Capture the cell that displays the provided text and extract its [x, y] central coordinate. 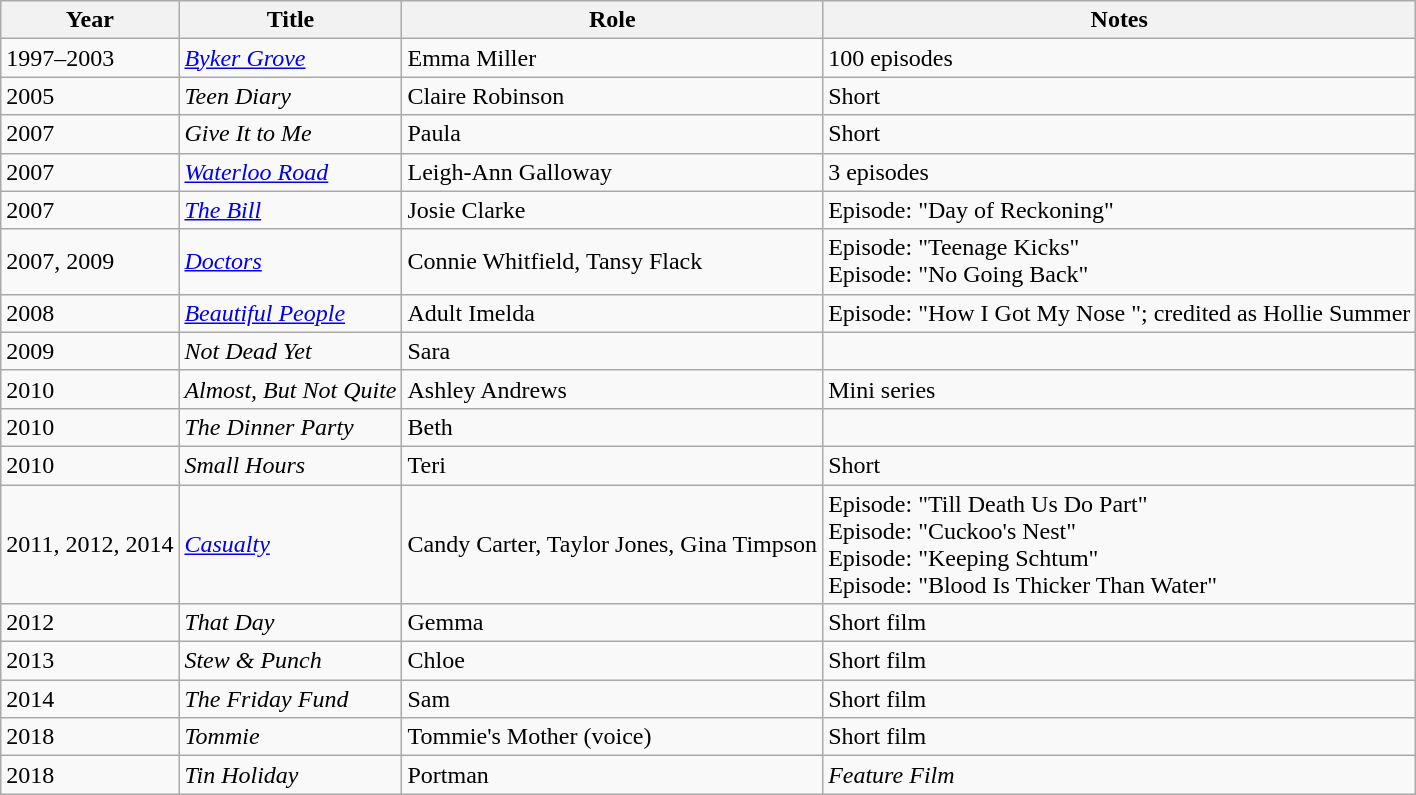
Connie Whitfield, Tansy Flack [612, 262]
Sara [612, 351]
Beautiful People [290, 313]
Doctors [290, 262]
Episode: "How I Got My Nose "; credited as Hollie Summer [1120, 313]
Gemma [612, 623]
2005 [90, 96]
Give It to Me [290, 134]
2011, 2012, 2014 [90, 544]
Episode: "Day of Reckoning" [1120, 210]
Notes [1120, 20]
The Friday Fund [290, 699]
100 episodes [1120, 58]
1997–2003 [90, 58]
Emma Miller [612, 58]
Leigh-Ann Galloway [612, 172]
Josie Clarke [612, 210]
Tin Holiday [290, 775]
Title [290, 20]
The Bill [290, 210]
2014 [90, 699]
The Dinner Party [290, 427]
Stew & Punch [290, 661]
That Day [290, 623]
Tommie [290, 737]
Role [612, 20]
Ashley Andrews [612, 389]
Claire Robinson [612, 96]
Portman [612, 775]
Tommie's Mother (voice) [612, 737]
2012 [90, 623]
Teen Diary [290, 96]
Byker Grove [290, 58]
Episode: "Teenage Kicks"Episode: "No Going Back" [1120, 262]
2008 [90, 313]
Mini series [1120, 389]
2013 [90, 661]
Not Dead Yet [290, 351]
Almost, But Not Quite [290, 389]
Chloe [612, 661]
Sam [612, 699]
Beth [612, 427]
Paula [612, 134]
Adult Imelda [612, 313]
2007, 2009 [90, 262]
3 episodes [1120, 172]
Year [90, 20]
Waterloo Road [290, 172]
Candy Carter, Taylor Jones, Gina Timpson [612, 544]
Feature Film [1120, 775]
Teri [612, 465]
Casualty [290, 544]
2009 [90, 351]
Small Hours [290, 465]
Episode: "Till Death Us Do Part"Episode: "Cuckoo's Nest"Episode: "Keeping Schtum"Episode: "Blood Is Thicker Than Water" [1120, 544]
